Scan for the cell matching the given text and deliver its (X, Y) coordinate at center. 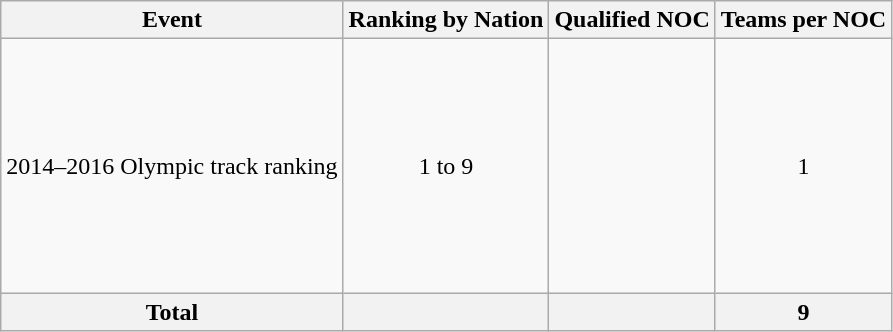
Ranking by Nation (446, 20)
2014–2016 Olympic track ranking (172, 166)
9 (803, 312)
Qualified NOC (632, 20)
1 (803, 166)
1 to 9 (446, 166)
Teams per NOC (803, 20)
Total (172, 312)
Event (172, 20)
